Determine the (X, Y) coordinate at the center of the cell enclosing the given text.  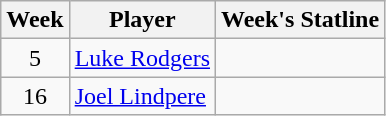
Luke Rodgers (142, 58)
Player (142, 20)
16 (35, 96)
5 (35, 58)
Week's Statline (300, 20)
Week (35, 20)
Joel Lindpere (142, 96)
